Capture the cell that displays the provided text and extract its (x, y) central coordinate. 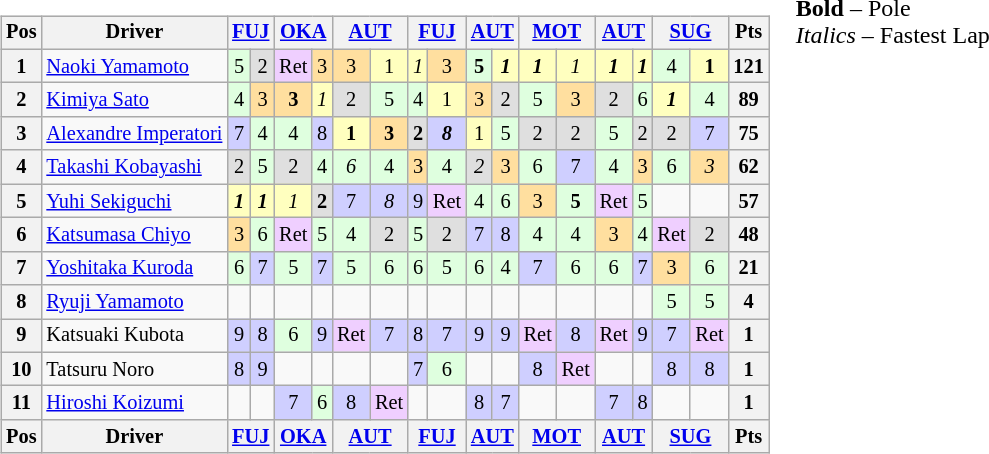
Yuhi Sekiguchi (134, 201)
75 (748, 134)
57 (748, 201)
Tatsuru Noro (134, 369)
Takashi Kobayashi (134, 167)
Naoki Yamamoto (134, 66)
Alexandre Imperatori (134, 134)
48 (748, 235)
121 (748, 66)
Yoshitaka Kuroda (134, 268)
Kimiya Sato (134, 100)
Ryuji Yamamoto (134, 302)
89 (748, 100)
Hiroshi Koizumi (134, 403)
Katsuaki Kubota (134, 336)
11 (21, 403)
21 (748, 268)
Katsumasa Chiyo (134, 235)
10 (21, 369)
62 (748, 167)
